Return (x, y) of the center of cell containing provided text 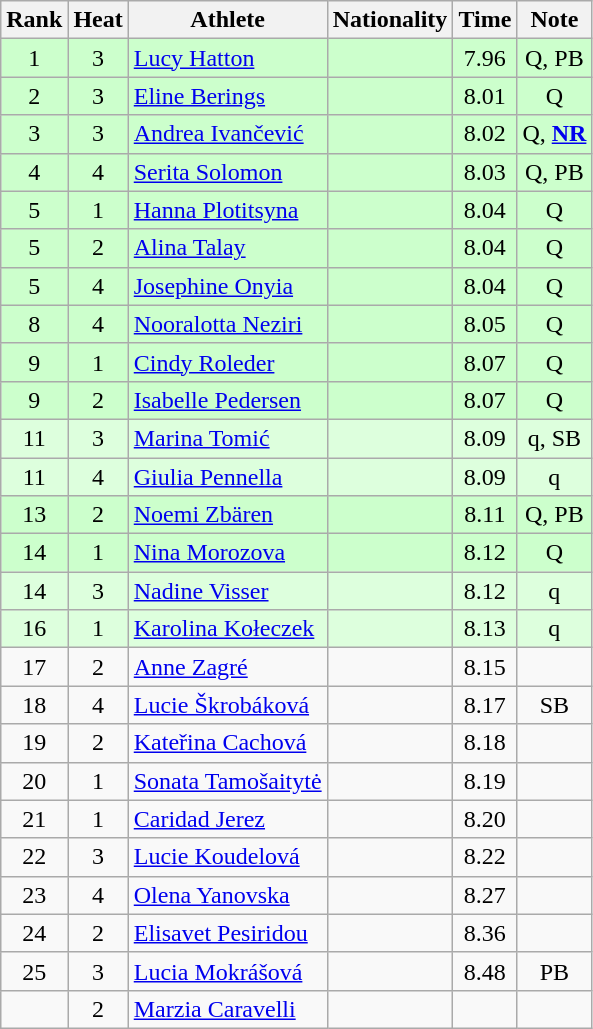
Heat (98, 20)
Hanna Plotitsyna (228, 210)
Q, NR (554, 134)
8.20 (485, 819)
Time (485, 20)
q, SB (554, 438)
8.01 (485, 96)
20 (34, 781)
Sonata Tamošaitytė (228, 781)
8.27 (485, 895)
16 (34, 629)
8.15 (485, 667)
Marzia Caravelli (228, 1009)
SB (554, 705)
8.13 (485, 629)
Alina Talay (228, 248)
Andrea Ivančević (228, 134)
Nadine Visser (228, 591)
Eline Berings (228, 96)
Isabelle Pedersen (228, 400)
8.48 (485, 971)
Noemi Zbären (228, 515)
8.17 (485, 705)
24 (34, 933)
8.02 (485, 134)
Kateřina Cachová (228, 743)
17 (34, 667)
8.11 (485, 515)
Rank (34, 20)
Cindy Roleder (228, 362)
Caridad Jerez (228, 819)
Athlete (228, 20)
Note (554, 20)
19 (34, 743)
8.18 (485, 743)
Lucy Hatton (228, 58)
8 (34, 324)
Elisavet Pesiridou (228, 933)
Anne Zagré (228, 667)
8.22 (485, 857)
Lucia Mokrášová (228, 971)
8.36 (485, 933)
PB (554, 971)
22 (34, 857)
8.05 (485, 324)
Josephine Onyia (228, 286)
18 (34, 705)
Nina Morozova (228, 553)
13 (34, 515)
25 (34, 971)
Lucie Škrobáková (228, 705)
Nationality (390, 20)
Nooralotta Neziri (228, 324)
Lucie Koudelová (228, 857)
8.03 (485, 172)
Karolina Kołeczek (228, 629)
23 (34, 895)
Marina Tomić (228, 438)
Olena Yanovska (228, 895)
Giulia Pennella (228, 477)
21 (34, 819)
Serita Solomon (228, 172)
7.96 (485, 58)
8.19 (485, 781)
